Detect which cell encompasses the target text, then output its [X, Y] center coordinate. 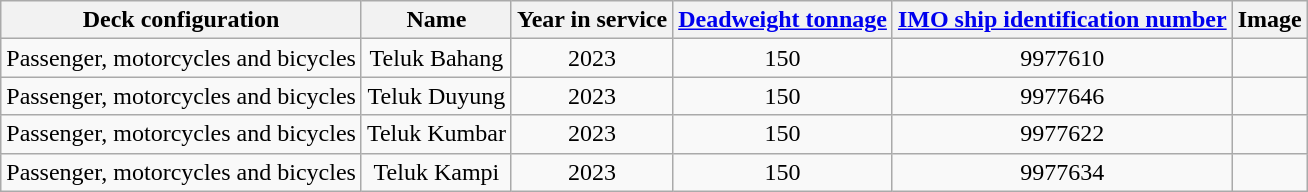
Name [436, 20]
Deadweight tonnage [783, 20]
Teluk Kumbar [436, 134]
IMO ship identification number [1062, 20]
9977634 [1062, 172]
Teluk Duyung [436, 96]
Teluk Kampi [436, 172]
Deck configuration [182, 20]
Teluk Bahang [436, 58]
Image [1270, 20]
9977610 [1062, 58]
9977646 [1062, 96]
9977622 [1062, 134]
Year in service [592, 20]
